Locate the cell with the specified text and output its (x, y) center coordinate. 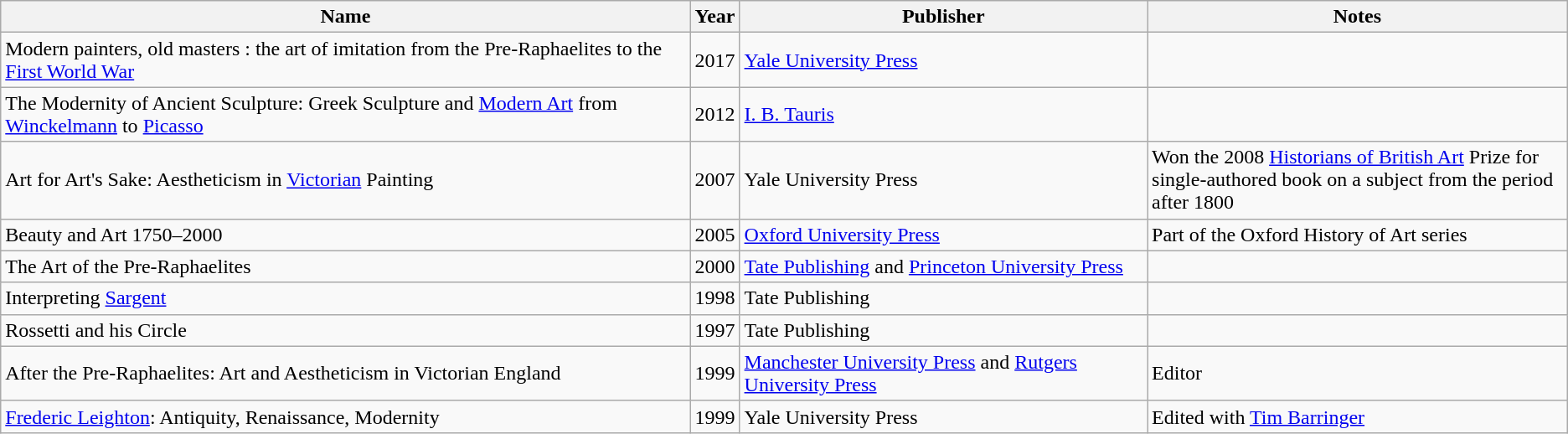
2007 (715, 180)
Interpreting Sargent (345, 298)
2000 (715, 266)
The Modernity of Ancient Sculpture: Greek Sculpture and Modern Art from Winckelmann to Picasso (345, 114)
Manchester University Press and Rutgers University Press (943, 374)
The Art of the Pre-Raphaelites (345, 266)
Oxford University Press (943, 235)
Art for Art's Sake: Aestheticism in Victorian Painting (345, 180)
Won the 2008 Historians of British Art Prize for single-authored book on a subject from the period after 1800 (1358, 180)
After the Pre-Raphaelites: Art and Aestheticism in Victorian England (345, 374)
Tate Publishing and Princeton University Press (943, 266)
1998 (715, 298)
Rossetti and his Circle (345, 330)
2005 (715, 235)
1997 (715, 330)
Year (715, 17)
2017 (715, 60)
Modern painters, old masters : the art of imitation from the Pre-Raphaelites to the First World War (345, 60)
Name (345, 17)
Notes (1358, 17)
Editor (1358, 374)
Frederic Leighton: Antiquity, Renaissance, Modernity (345, 416)
Beauty and Art 1750–2000 (345, 235)
2012 (715, 114)
Edited with Tim Barringer (1358, 416)
I. B. Tauris (943, 114)
Publisher (943, 17)
Part of the Oxford History of Art series (1358, 235)
